Search for the cell housing the specified text and yield its [X, Y] center coordinate. 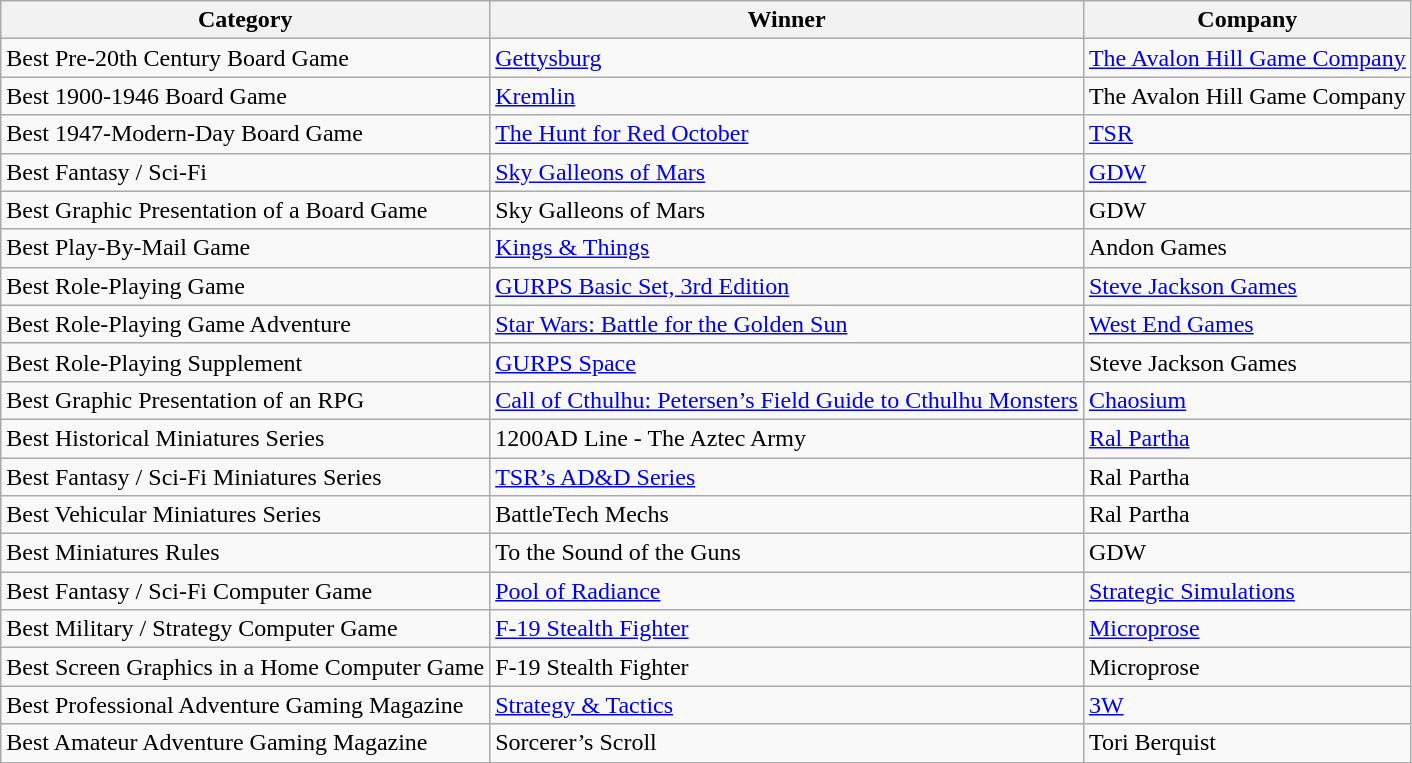
Best 1900-1946 Board Game [246, 96]
Chaosium [1247, 400]
TSR [1247, 134]
3W [1247, 705]
GURPS Space [787, 362]
To the Sound of the Guns [787, 553]
Company [1247, 20]
Best 1947-Modern-Day Board Game [246, 134]
Best Miniatures Rules [246, 553]
Best Role-Playing Game [246, 286]
Strategic Simulations [1247, 591]
Tori Berquist [1247, 743]
Best Professional Adventure Gaming Magazine [246, 705]
Sorcerer’s Scroll [787, 743]
Strategy & Tactics [787, 705]
TSR’s AD&D Series [787, 477]
Category [246, 20]
1200AD Line - The Aztec Army [787, 438]
Kremlin [787, 96]
Best Role-Playing Supplement [246, 362]
Best Play-By-Mail Game [246, 248]
Winner [787, 20]
Best Role-Playing Game Adventure [246, 324]
Best Vehicular Miniatures Series [246, 515]
BattleTech Mechs [787, 515]
Best Graphic Presentation of a Board Game [246, 210]
Best Historical Miniatures Series [246, 438]
Andon Games [1247, 248]
Pool of Radiance [787, 591]
Best Screen Graphics in a Home Computer Game [246, 667]
Best Fantasy / Sci-Fi [246, 172]
West End Games [1247, 324]
Best Military / Strategy Computer Game [246, 629]
Best Fantasy / Sci-Fi Miniatures Series [246, 477]
Best Graphic Presentation of an RPG [246, 400]
Star Wars: Battle for the Golden Sun [787, 324]
Best Fantasy / Sci-Fi Computer Game [246, 591]
Best Amateur Adventure Gaming Magazine [246, 743]
GURPS Basic Set, 3rd Edition [787, 286]
Best Pre-20th Century Board Game [246, 58]
The Hunt for Red October [787, 134]
Gettysburg [787, 58]
Call of Cthulhu: Petersen’s Field Guide to Cthulhu Monsters [787, 400]
Kings & Things [787, 248]
